Search for the cell housing the specified text and yield its (x, y) center coordinate. 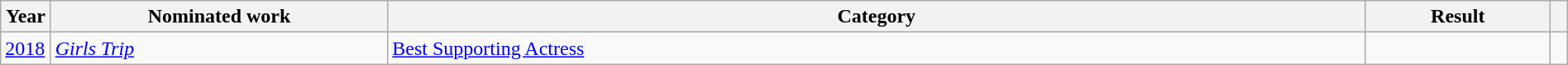
Girls Trip (219, 48)
Year (26, 17)
Result (1458, 17)
2018 (26, 48)
Nominated work (219, 17)
Category (877, 17)
Best Supporting Actress (877, 48)
